Return [X, Y] of the center of cell containing provided text 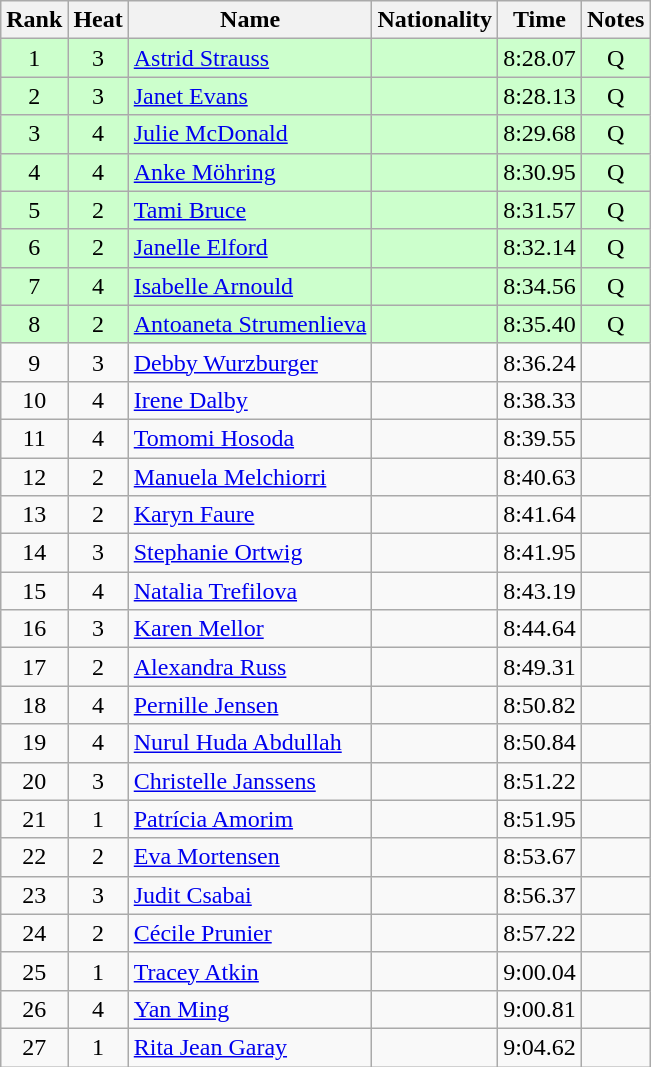
Astrid Strauss [250, 58]
Irene Dalby [250, 400]
8:32.14 [540, 248]
8:56.37 [540, 895]
8:30.95 [540, 172]
10 [34, 400]
Christelle Janssens [250, 781]
8:28.07 [540, 58]
8:41.64 [540, 515]
Nationality [435, 20]
8:50.84 [540, 743]
Anke Möhring [250, 172]
Natalia Trefilova [250, 591]
17 [34, 667]
Janet Evans [250, 96]
8:36.24 [540, 362]
Name [250, 20]
8:40.63 [540, 477]
Yan Ming [250, 1009]
8:50.82 [540, 705]
24 [34, 933]
Notes [615, 20]
8:35.40 [540, 324]
25 [34, 971]
9 [34, 362]
Eva Mortensen [250, 857]
Time [540, 20]
Tomomi Hosoda [250, 438]
Heat [98, 20]
9:04.62 [540, 1047]
Cécile Prunier [250, 933]
27 [34, 1047]
9:00.04 [540, 971]
Rita Jean Garay [250, 1047]
Karen Mellor [250, 629]
Nurul Huda Abdullah [250, 743]
Debby Wurzburger [250, 362]
Janelle Elford [250, 248]
Pernille Jensen [250, 705]
8:34.56 [540, 286]
Rank [34, 20]
15 [34, 591]
8:41.95 [540, 553]
8 [34, 324]
14 [34, 553]
26 [34, 1009]
12 [34, 477]
Judit Csabai [250, 895]
19 [34, 743]
Julie McDonald [250, 134]
11 [34, 438]
7 [34, 286]
Karyn Faure [250, 515]
Tracey Atkin [250, 971]
Patrícia Amorim [250, 819]
8:44.64 [540, 629]
8:38.33 [540, 400]
5 [34, 210]
6 [34, 248]
8:29.68 [540, 134]
18 [34, 705]
21 [34, 819]
8:49.31 [540, 667]
8:57.22 [540, 933]
Isabelle Arnould [250, 286]
8:28.13 [540, 96]
9:00.81 [540, 1009]
13 [34, 515]
8:51.95 [540, 819]
Alexandra Russ [250, 667]
8:53.67 [540, 857]
8:39.55 [540, 438]
Stephanie Ortwig [250, 553]
Manuela Melchiorri [250, 477]
Tami Bruce [250, 210]
22 [34, 857]
Antoaneta Strumenlieva [250, 324]
16 [34, 629]
8:43.19 [540, 591]
23 [34, 895]
8:51.22 [540, 781]
8:31.57 [540, 210]
20 [34, 781]
